Provide the [X, Y] coordinate of the cell's center where the given text is located.  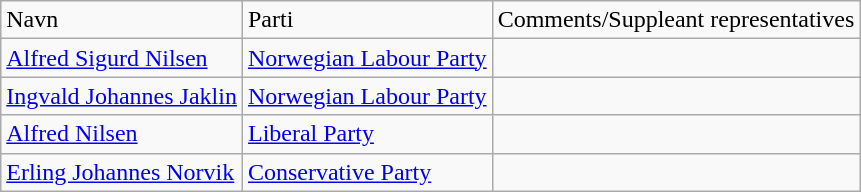
Conservative Party [367, 172]
Parti [367, 20]
Comments/Suppleant representatives [676, 20]
Navn [122, 20]
Alfred Nilsen [122, 134]
Erling Johannes Norvik [122, 172]
Alfred Sigurd Nilsen [122, 58]
Ingvald Johannes Jaklin [122, 96]
Liberal Party [367, 134]
